Extract the (X, Y) coordinate from the center of the cell holding the provided text.  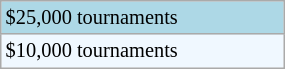
$10,000 tournaments (142, 51)
$25,000 tournaments (142, 17)
